Find where the given text appears and provide that cell's center as [x, y] coordinate. 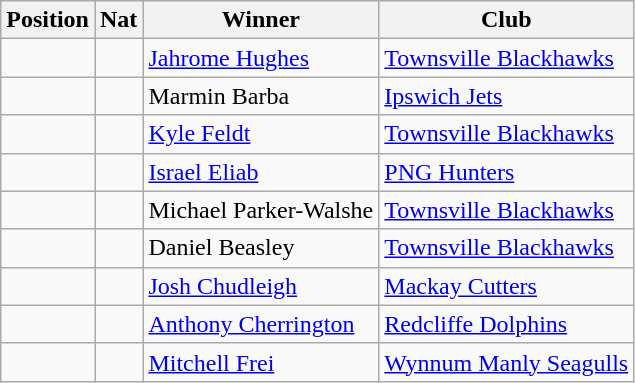
Redcliffe Dolphins [506, 324]
Mitchell Frei [261, 362]
Marmin Barba [261, 96]
Nat [118, 20]
PNG Hunters [506, 172]
Kyle Feldt [261, 134]
Michael Parker-Walshe [261, 210]
Mackay Cutters [506, 286]
Josh Chudleigh [261, 286]
Club [506, 20]
Daniel Beasley [261, 248]
Wynnum Manly Seagulls [506, 362]
Jahrome Hughes [261, 58]
Israel Eliab [261, 172]
Ipswich Jets [506, 96]
Winner [261, 20]
Position [48, 20]
Anthony Cherrington [261, 324]
